Extract the (X, Y) coordinate from the center of the cell holding the provided text.  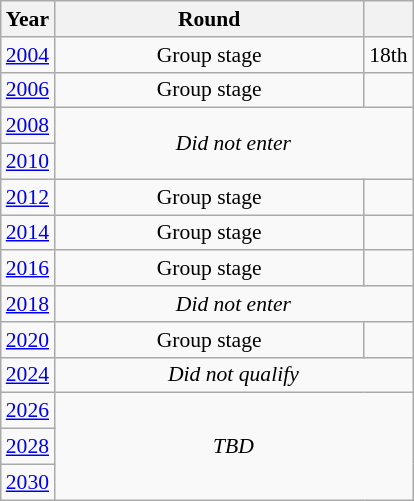
2010 (28, 162)
2026 (28, 411)
Year (28, 19)
2020 (28, 340)
2018 (28, 304)
2004 (28, 55)
2030 (28, 482)
2006 (28, 90)
18th (388, 55)
TBD (234, 446)
2016 (28, 269)
2028 (28, 447)
2012 (28, 197)
2024 (28, 375)
2014 (28, 233)
Round (209, 19)
Did not qualify (234, 375)
2008 (28, 126)
